Provide the [X, Y] coordinate of the cell's center where the given text is located.  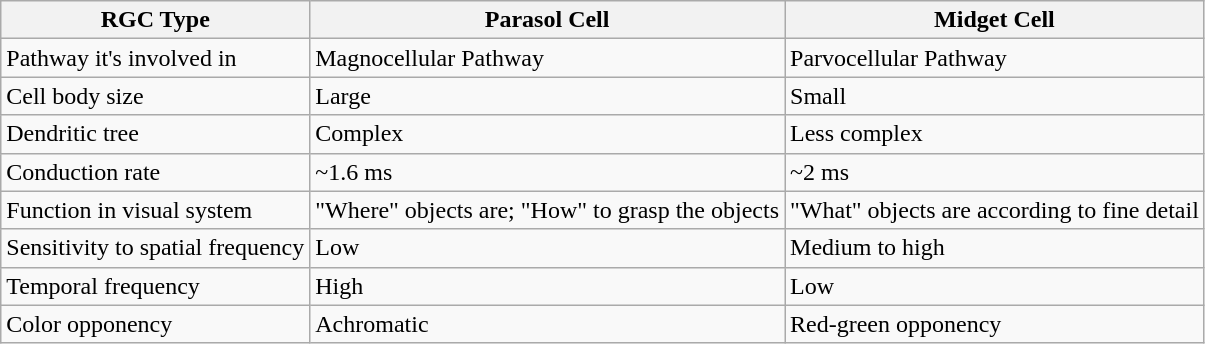
Achromatic [548, 324]
Parvocellular Pathway [995, 58]
Medium to high [995, 248]
Conduction rate [156, 172]
Sensitivity to spatial frequency [156, 248]
"What" objects are according to fine detail [995, 210]
Complex [548, 134]
Color opponency [156, 324]
Function in visual system [156, 210]
RGC Type [156, 20]
Temporal frequency [156, 286]
Parasol Cell [548, 20]
Magnocellular Pathway [548, 58]
~2 ms [995, 172]
Pathway it's involved in [156, 58]
Midget Cell [995, 20]
Small [995, 96]
Cell body size [156, 96]
Less complex [995, 134]
"Where" objects are; "How" to grasp the objects [548, 210]
High [548, 286]
Large [548, 96]
Dendritic tree [156, 134]
~1.6 ms [548, 172]
Red-green opponency [995, 324]
